Locate the cell with the specified text and output its (x, y) center coordinate. 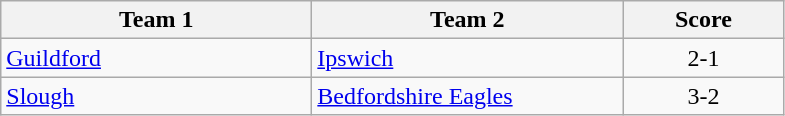
3-2 (704, 96)
Guildford (156, 58)
2-1 (704, 58)
Slough (156, 96)
Score (704, 20)
Ipswich (468, 58)
Bedfordshire Eagles (468, 96)
Team 2 (468, 20)
Team 1 (156, 20)
